Search for the cell housing the specified text and yield its (x, y) center coordinate. 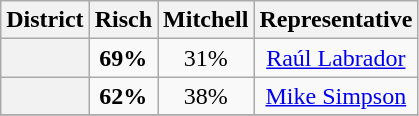
Representative (336, 20)
38% (206, 96)
69% (123, 58)
62% (123, 96)
Raúl Labrador (336, 58)
Mike Simpson (336, 96)
31% (206, 58)
Mitchell (206, 20)
Risch (123, 20)
District (45, 20)
